Provide the (x, y) coordinate of the cell's center where the given text is located.  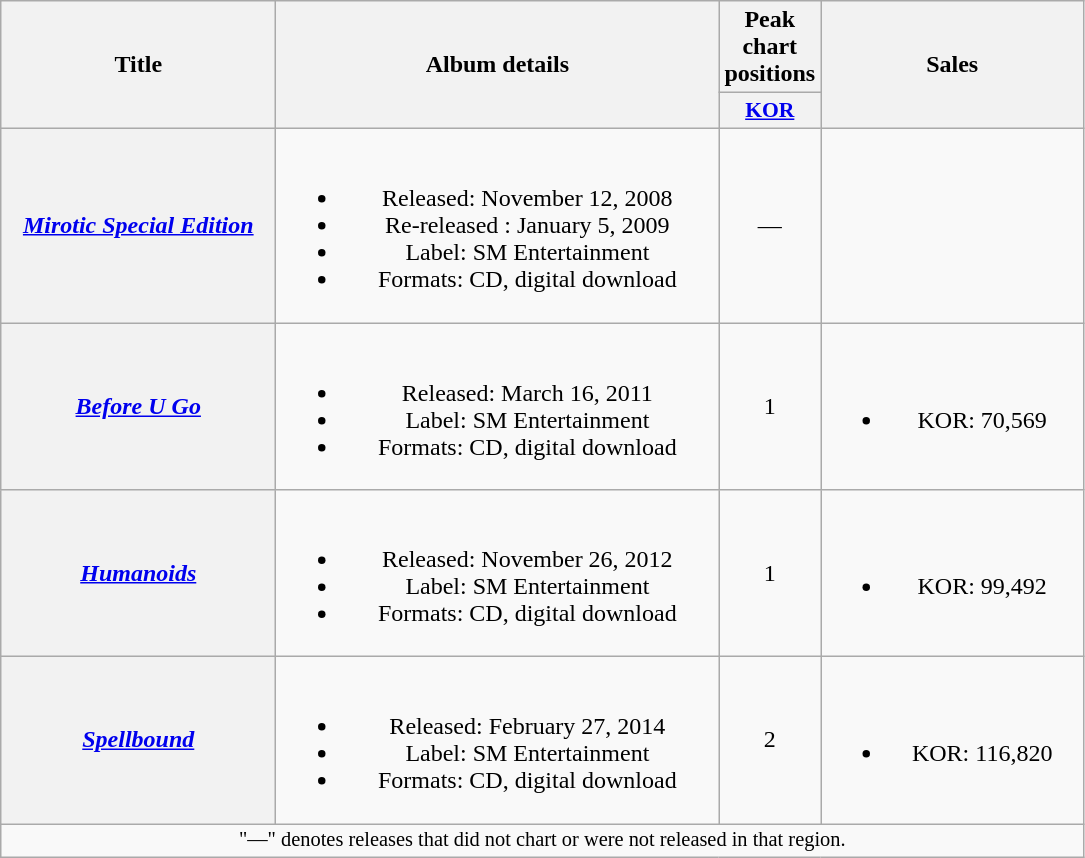
Title (138, 65)
"—" denotes releases that did not chart or were not released in that region. (542, 841)
Released: November 12, 2008Re-released : January 5, 2009Label: SM EntertainmentFormats: CD, digital download (498, 225)
Humanoids (138, 574)
Before U Go (138, 406)
Sales (952, 65)
Spellbound (138, 740)
Released: November 26, 2012Label: SM EntertainmentFormats: CD, digital download (498, 574)
Album details (498, 65)
— (770, 225)
Mirotic Special Edition (138, 225)
2 (770, 740)
KOR (770, 111)
Released: March 16, 2011Label: SM EntertainmentFormats: CD, digital download (498, 406)
KOR: 70,569 (952, 406)
Peak chart positions (770, 47)
KOR: 116,820 (952, 740)
Released: February 27, 2014Label: SM EntertainmentFormats: CD, digital download (498, 740)
KOR: 99,492 (952, 574)
